Output the (x, y) coordinate of the center of the cell containing the given text.  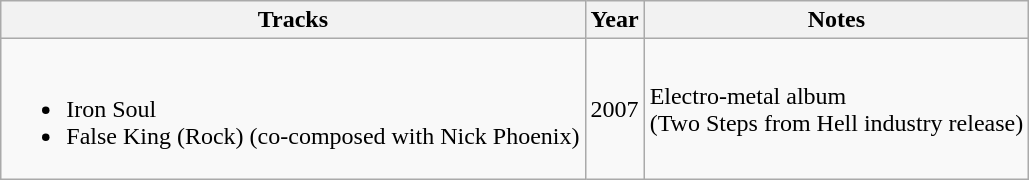
Year (614, 20)
Iron SoulFalse King (Rock) (co-composed with Nick Phoenix) (293, 109)
Notes (836, 20)
2007 (614, 109)
Tracks (293, 20)
Electro-metal album(Two Steps from Hell industry release) (836, 109)
